Output the [X, Y] coordinate of the center of the cell containing the given text.  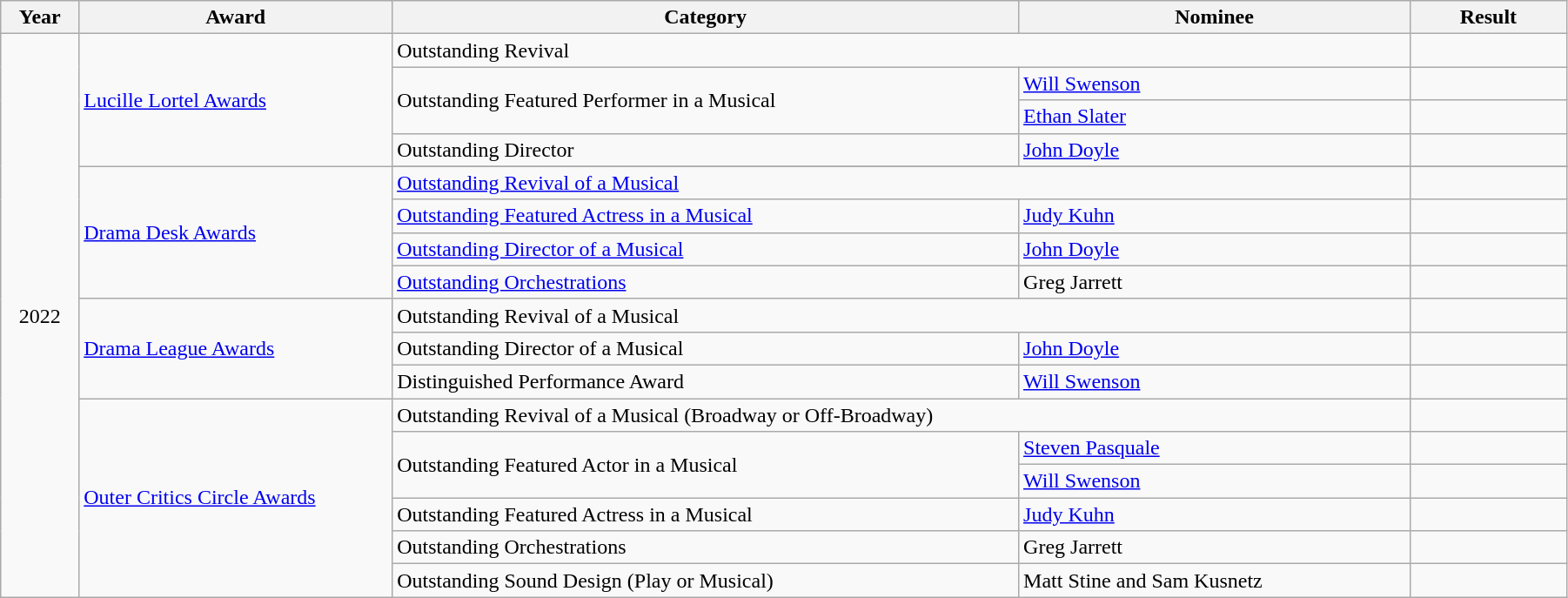
Ethan Slater [1215, 117]
Outstanding Revival of a Musical (Broadway or Off-Broadway) [901, 415]
Nominee [1215, 17]
Year [40, 17]
Matt Stine and Sam Kusnetz [1215, 581]
Distinguished Performance Award [706, 381]
2022 [40, 315]
Drama League Awards [236, 348]
Outstanding Revival [901, 50]
Category [706, 17]
Outstanding Featured Performer in a Musical [706, 100]
Lucille Lortel Awards [236, 100]
Award [236, 17]
Outstanding Director [706, 150]
Drama Desk Awards [236, 232]
Result [1488, 17]
Outstanding Featured Actor in a Musical [706, 465]
Steven Pasquale [1215, 448]
Outer Critics Circle Awards [236, 498]
Outstanding Sound Design (Play or Musical) [706, 581]
